Determine the (X, Y) coordinate at the center of the cell enclosing the given text.  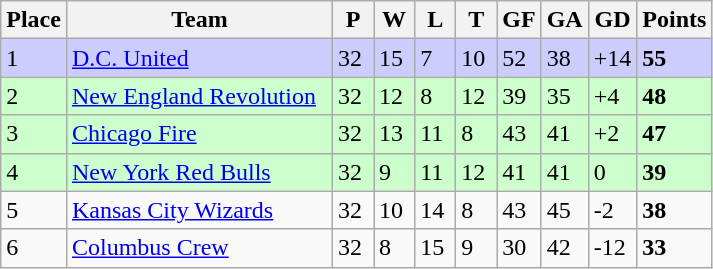
GD (612, 20)
W (394, 20)
New England Revolution (199, 96)
Team (199, 20)
14 (436, 210)
55 (674, 58)
GF (519, 20)
47 (674, 134)
Columbus Crew (199, 248)
0 (612, 172)
6 (34, 248)
-2 (612, 210)
T (476, 20)
D.C. United (199, 58)
1 (34, 58)
13 (394, 134)
3 (34, 134)
2 (34, 96)
Place (34, 20)
GA (564, 20)
Kansas City Wizards (199, 210)
Chicago Fire (199, 134)
45 (564, 210)
+2 (612, 134)
35 (564, 96)
52 (519, 58)
P (354, 20)
+14 (612, 58)
30 (519, 248)
33 (674, 248)
7 (436, 58)
Points (674, 20)
-12 (612, 248)
5 (34, 210)
+4 (612, 96)
New York Red Bulls (199, 172)
48 (674, 96)
42 (564, 248)
4 (34, 172)
L (436, 20)
